Find where the given text appears and provide that cell's center as (x, y) coordinate. 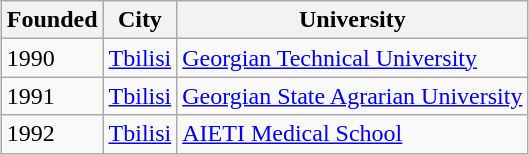
AIETI Medical School (352, 134)
1992 (52, 134)
1991 (52, 96)
Founded (52, 20)
Georgian State Agrarian University (352, 96)
University (352, 20)
1990 (52, 58)
Georgian Technical University (352, 58)
City (140, 20)
